Capture the cell that displays the provided text and extract its (x, y) central coordinate. 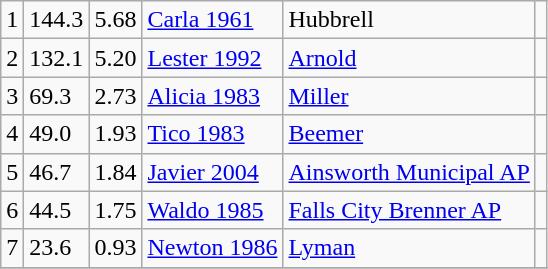
3 (12, 96)
2.73 (116, 96)
Ainsworth Municipal AP (409, 172)
69.3 (56, 96)
Carla 1961 (212, 20)
Hubbrell (409, 20)
0.93 (116, 248)
6 (12, 210)
1 (12, 20)
1.84 (116, 172)
Tico 1983 (212, 134)
Miller (409, 96)
Beemer (409, 134)
1.75 (116, 210)
5.20 (116, 58)
Lyman (409, 248)
49.0 (56, 134)
Waldo 1985 (212, 210)
5.68 (116, 20)
Arnold (409, 58)
132.1 (56, 58)
Falls City Brenner AP (409, 210)
5 (12, 172)
1.93 (116, 134)
Alicia 1983 (212, 96)
Lester 1992 (212, 58)
46.7 (56, 172)
2 (12, 58)
Newton 1986 (212, 248)
7 (12, 248)
23.6 (56, 248)
Javier 2004 (212, 172)
4 (12, 134)
44.5 (56, 210)
144.3 (56, 20)
